Return the (x, y) coordinate for the center point of the cell that contains the specified text.  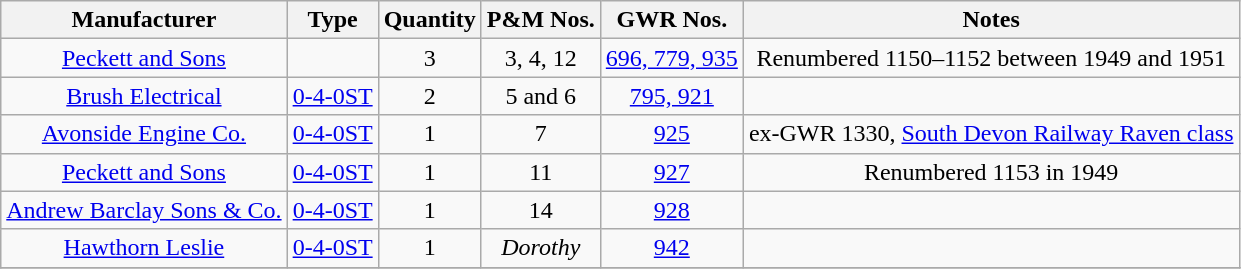
P&M Nos. (540, 20)
928 (672, 210)
ex-GWR 1330, South Devon Railway Raven class (991, 134)
3 (430, 58)
925 (672, 134)
795, 921 (672, 96)
GWR Nos. (672, 20)
3, 4, 12 (540, 58)
Hawthorn Leslie (144, 248)
696, 779, 935 (672, 58)
Renumbered 1150–1152 between 1949 and 1951 (991, 58)
942 (672, 248)
11 (540, 172)
927 (672, 172)
Quantity (430, 20)
Notes (991, 20)
Andrew Barclay Sons & Co. (144, 210)
7 (540, 134)
Dorothy (540, 248)
5 and 6 (540, 96)
Avonside Engine Co. (144, 134)
14 (540, 210)
2 (430, 96)
Manufacturer (144, 20)
Type (332, 20)
Brush Electrical (144, 96)
Renumbered 1153 in 1949 (991, 172)
